Extract the [x, y] coordinate from the center of the cell holding the provided text.  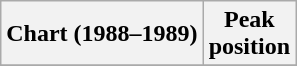
Peakposition [249, 34]
Chart (1988–1989) [102, 34]
